Output the (X, Y) coordinate of the center of the cell containing the given text.  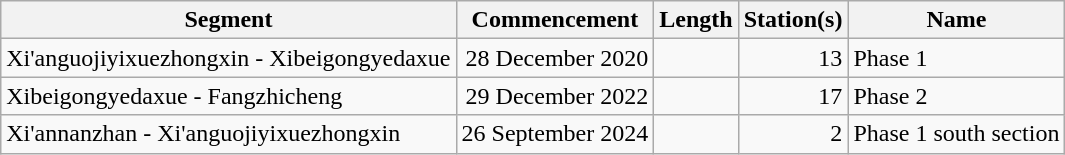
2 (793, 134)
26 September 2024 (555, 134)
Xi'annanzhan - Xi'anguojiyixuezhongxin (228, 134)
29 December 2022 (555, 96)
Station(s) (793, 20)
28 December 2020 (555, 58)
Phase 1 (956, 58)
Xi'anguojiyixuezhongxin - Xibeigongyedaxue (228, 58)
Phase 1 south section (956, 134)
Name (956, 20)
17 (793, 96)
Commencement (555, 20)
13 (793, 58)
Phase 2 (956, 96)
Length (696, 20)
Segment (228, 20)
Xibeigongyedaxue - Fangzhicheng (228, 96)
